Extract the (X, Y) coordinate from the center of the cell holding the provided text.  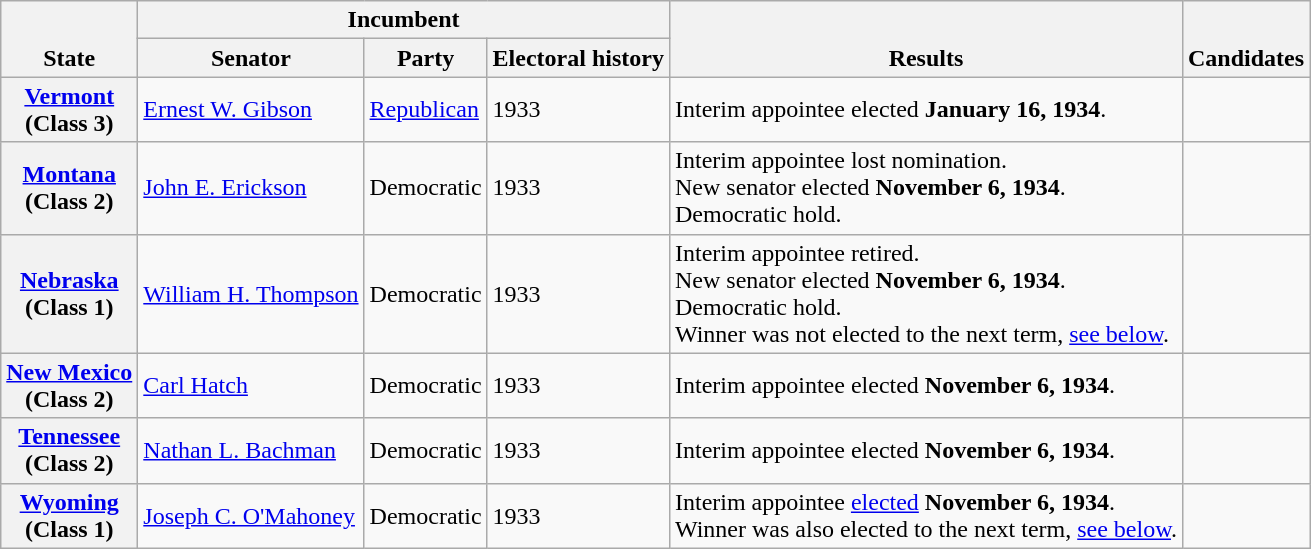
New Mexico(Class 2) (70, 386)
Tennessee(Class 2) (70, 450)
Electoral history (578, 58)
Interim appointee elected November 6, 1934.Winner was also elected to the next term, see below. (926, 516)
Senator (251, 58)
Nathan L. Bachman (251, 450)
Vermont(Class 3) (70, 110)
Results (926, 39)
Wyoming(Class 1) (70, 516)
Carl Hatch (251, 386)
Interim appointee retired.New senator elected November 6, 1934.Democratic hold.Winner was not elected to the next term, see below. (926, 294)
Republican (426, 110)
Interim appointee lost nomination.New senator elected November 6, 1934.Democratic hold. (926, 188)
Nebraska(Class 1) (70, 294)
Ernest W. Gibson (251, 110)
Montana(Class 2) (70, 188)
Joseph C. O'Mahoney (251, 516)
Incumbent (404, 20)
William H. Thompson (251, 294)
Interim appointee elected January 16, 1934. (926, 110)
State (70, 39)
Candidates (1246, 39)
Party (426, 58)
John E. Erickson (251, 188)
